Search for the cell housing the specified text and yield its [x, y] center coordinate. 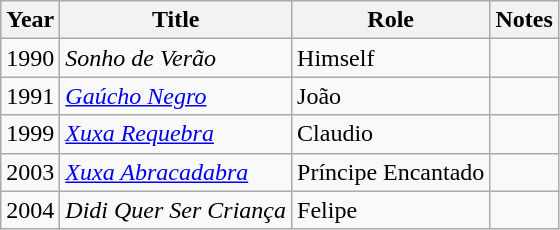
2003 [30, 172]
Sonho de Verão [176, 58]
Gaúcho Negro [176, 96]
Title [176, 20]
Himself [391, 58]
Notes [524, 20]
Príncipe Encantado [391, 172]
Xuxa Abracadabra [176, 172]
Year [30, 20]
1999 [30, 134]
Claudio [391, 134]
Felipe [391, 210]
2004 [30, 210]
1990 [30, 58]
Xuxa Requebra [176, 134]
Role [391, 20]
Didi Quer Ser Criança [176, 210]
1991 [30, 96]
João [391, 96]
